Find where the given text appears and provide that cell's center as (x, y) coordinate. 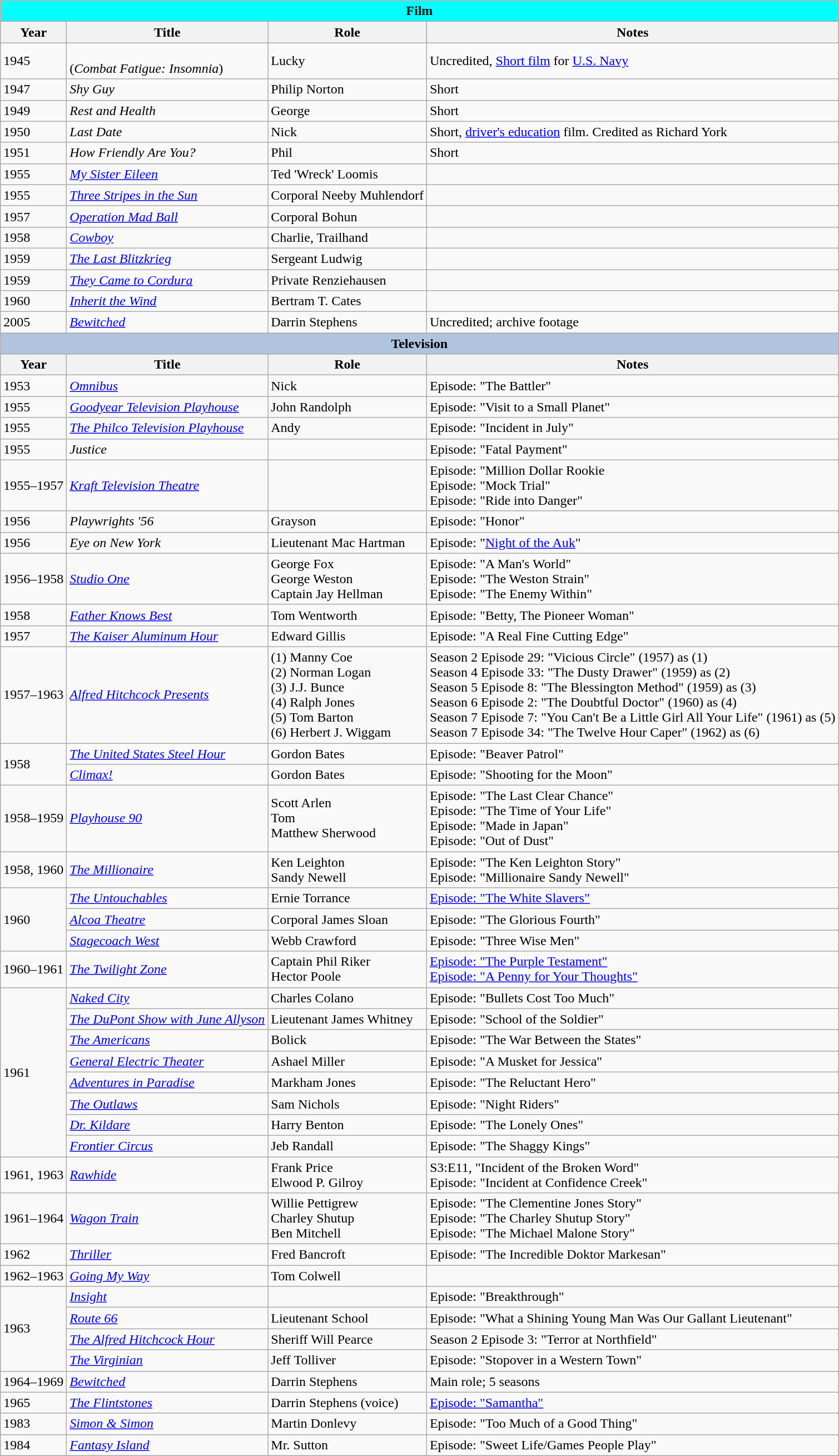
Corporal Neeby Muhlendorf (347, 195)
Playwrights '56 (167, 521)
Season 2 Episode 3: "Terror at Northfield" (632, 1339)
Rawhide (167, 1174)
1963 (33, 1329)
Justice (167, 449)
Episode: "Fatal Payment" (632, 449)
Episode: "The Clementine Jones Story"Episode: "The Charley Shutup Story"Episode: "The Michael Malone Story" (632, 1219)
1955–1957 (33, 485)
Ashael Miller (347, 1061)
Episode: "The Purple Testament"Episode: "A Penny for Your Thoughts" (632, 970)
Father Knows Best (167, 615)
Tom Wentworth (347, 615)
Simon & Simon (167, 1424)
1951 (33, 153)
Corporal Bohun (347, 216)
Alcoa Theatre (167, 920)
Episode: "Betty, The Pioneer Woman" (632, 615)
Episode: "The Shaggy Kings" (632, 1146)
Naked City (167, 998)
Episode: "The Incredible Doktor Markesan" (632, 1255)
1961–1964 (33, 1219)
Webb Crawford (347, 941)
Episode: "What a Shining Young Man Was Our Gallant Lieutenant" (632, 1318)
They Came to Cordura (167, 280)
Episode: "Stopover in a Western Town" (632, 1360)
Short, driver's education film. Credited as Richard York (632, 132)
The Millionaire (167, 869)
Lieutenant James Whitney (347, 1019)
Edward Gillis (347, 636)
Eye on New York (167, 543)
Episode: "Night of the Auk" (632, 543)
The Alfred Hitchcock Hour (167, 1339)
Episode: "Beaver Patrol" (632, 753)
Adventures in Paradise (167, 1082)
Lucky (347, 61)
Lieutenant School (347, 1318)
The Untouchables (167, 898)
Studio One (167, 579)
Tom Colwell (347, 1276)
The Philco Television Playhouse (167, 428)
Andy (347, 428)
2005 (33, 322)
1962–1963 (33, 1276)
1947 (33, 90)
Episode: "The Reluctant Hero" (632, 1082)
Dr. Kildare (167, 1125)
Sergeant Ludwig (347, 259)
Film (419, 11)
Episode: "Breakthrough" (632, 1297)
Philip Norton (347, 90)
Episode: "Night Riders" (632, 1104)
The Virginian (167, 1360)
Alfred Hitchcock Presents (167, 695)
Corporal James Sloan (347, 920)
Episode: "The Ken Leighton Story" Episode: "Millionaire Sandy Newell" (632, 869)
The Outlaws (167, 1104)
Private Renziehausen (347, 280)
Last Date (167, 132)
1960–1961 (33, 970)
1953 (33, 386)
Phil (347, 153)
Shy Guy (167, 90)
The Last Blitzkrieg (167, 259)
1957–1963 (33, 695)
Episode: "A Musket for Jessica" (632, 1061)
The Twilight Zone (167, 970)
Uncredited, Short film for U.S. Navy (632, 61)
George (347, 111)
Ken Leighton Sandy Newell (347, 869)
Frank PriceElwood P. Gilroy (347, 1174)
Ted 'Wreck' Loomis (347, 174)
Episode: "Bullets Cost Too Much" (632, 998)
Main role; 5 seasons (632, 1382)
Mr. Sutton (347, 1445)
Wagon Train (167, 1219)
Jeb Randall (347, 1146)
Episode: "The Lonely Ones" (632, 1125)
Episode: "Shooting for the Moon" (632, 775)
Episode: "The Last Clear Chance"Episode: "The Time of Your Life"Episode: "Made in Japan"Episode: "Out of Dust" (632, 818)
The United States Steel Hour (167, 753)
Episode: "Visit to a Small Planet" (632, 407)
John Randolph (347, 407)
S3:E11, "Incident of the Broken Word"Episode: "Incident at Confidence Creek" (632, 1174)
Episode: "A Man's World"Episode: "The Weston Strain"Episode: "The Enemy Within" (632, 579)
Episode: "Million Dollar RookieEpisode: "Mock Trial"Episode: "Ride into Danger" (632, 485)
Episode: "The Battler" (632, 386)
1961 (33, 1072)
Willie PettigrewCharley ShutupBen Mitchell (347, 1219)
Uncredited; archive footage (632, 322)
Grayson (347, 521)
Charles Colano (347, 998)
Episode: "Three Wise Men" (632, 941)
1962 (33, 1255)
Episode: "The War Between the States" (632, 1040)
Harry Benton (347, 1125)
Bertram T. Cates (347, 301)
Three Stripes in the Sun (167, 195)
Markham Jones (347, 1082)
George FoxGeorge WestonCaptain Jay Hellman (347, 579)
Inherit the Wind (167, 301)
Captain Phil RikerHector Poole (347, 970)
Episode: "School of the Soldier" (632, 1019)
Going My Way (167, 1276)
Kraft Television Theatre (167, 485)
How Friendly Are You? (167, 153)
Operation Mad Ball (167, 216)
Fred Bancroft (347, 1255)
1949 (33, 111)
1956–1958 (33, 579)
General Electric Theater (167, 1061)
Frontier Circus (167, 1146)
Ernie Torrance (347, 898)
Episode: "Sweet Life/Games People Play" (632, 1445)
My Sister Eileen (167, 174)
1950 (33, 132)
1984 (33, 1445)
The Americans (167, 1040)
Episode: "The Glorious Fourth" (632, 920)
1961, 1963 (33, 1174)
Television (419, 344)
Thriller (167, 1255)
Charlie, Trailhand (347, 237)
Playhouse 90 (167, 818)
Scott ArlenTomMatthew Sherwood (347, 818)
1958, 1960 (33, 869)
Goodyear Television Playhouse (167, 407)
The DuPont Show with June Allyson (167, 1019)
Sam Nichols (347, 1104)
1983 (33, 1424)
The Flintstones (167, 1403)
Bolick (347, 1040)
1958–1959 (33, 818)
Rest and Health (167, 111)
Climax! (167, 775)
Episode: "Samantha" (632, 1403)
Insight (167, 1297)
Route 66 (167, 1318)
(Combat Fatigue: Insomnia) (167, 61)
Jeff Tolliver (347, 1360)
Lieutenant Mac Hartman (347, 543)
Fantasy Island (167, 1445)
Cowboy (167, 237)
Episode: "Incident in July" (632, 428)
Episode: "The White Slavers" (632, 898)
1965 (33, 1403)
Darrin Stephens (voice) (347, 1403)
(1) Manny Coe(2) Norman Logan(3) J.J. Bunce(4) Ralph Jones(5) Tom Barton(6) Herbert J. Wiggam (347, 695)
Martin Donlevy (347, 1424)
1945 (33, 61)
Episode: "A Real Fine Cutting Edge" (632, 636)
Sheriff Will Pearce (347, 1339)
Omnibus (167, 386)
Episode: "Honor" (632, 521)
The Kaiser Aluminum Hour (167, 636)
Stagecoach West (167, 941)
Episode: "Too Much of a Good Thing" (632, 1424)
1964–1969 (33, 1382)
